Locate the cell with the specified text and output its (X, Y) center coordinate. 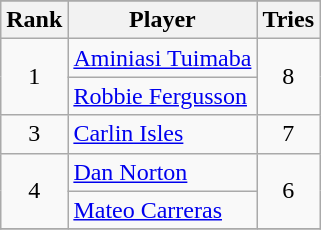
3 (34, 134)
Rank (34, 20)
Player (162, 20)
Tries (288, 20)
1 (34, 77)
Robbie Fergusson (162, 96)
Dan Norton (162, 172)
Mateo Carreras (162, 210)
4 (34, 191)
Aminiasi Tuimaba (162, 58)
7 (288, 134)
Carlin Isles (162, 134)
6 (288, 191)
8 (288, 77)
